From the cell containing the given text, extract its center point as [x, y] coordinate. 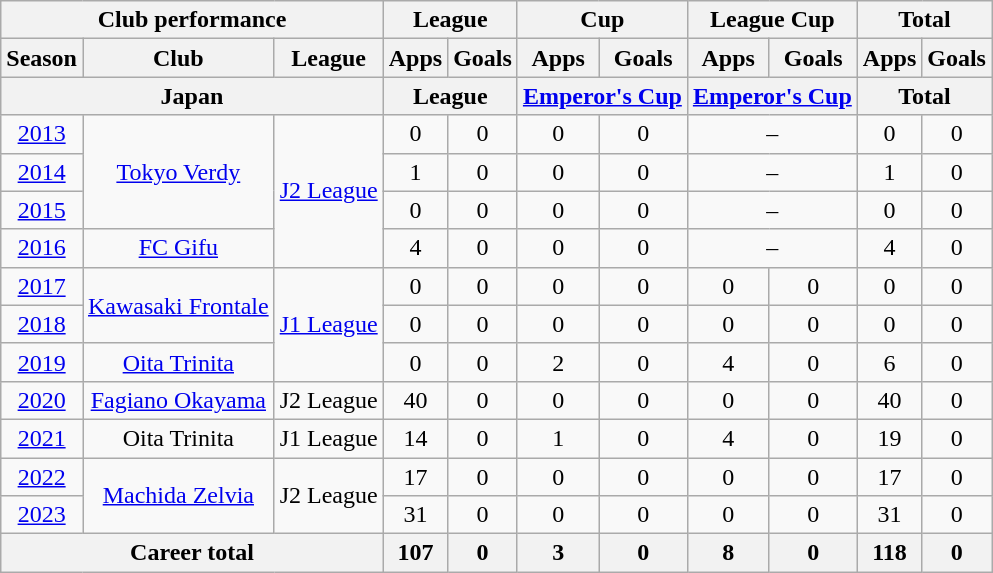
2013 [42, 134]
3 [558, 553]
Career total [192, 553]
Season [42, 58]
Cup [602, 20]
107 [415, 553]
League Cup [772, 20]
Club performance [192, 20]
14 [415, 438]
2021 [42, 438]
2023 [42, 515]
Tokyo Verdy [178, 172]
2019 [42, 362]
6 [889, 362]
2017 [42, 286]
2018 [42, 324]
Japan [192, 96]
19 [889, 438]
2016 [42, 248]
2015 [42, 210]
Fagiano Okayama [178, 400]
118 [889, 553]
2014 [42, 172]
2020 [42, 400]
2022 [42, 477]
FC Gifu [178, 248]
2 [558, 362]
Kawasaki Frontale [178, 305]
Club [178, 58]
8 [728, 553]
Machida Zelvia [178, 496]
